Determine the (x, y) coordinate at the center of the cell enclosing the given text.  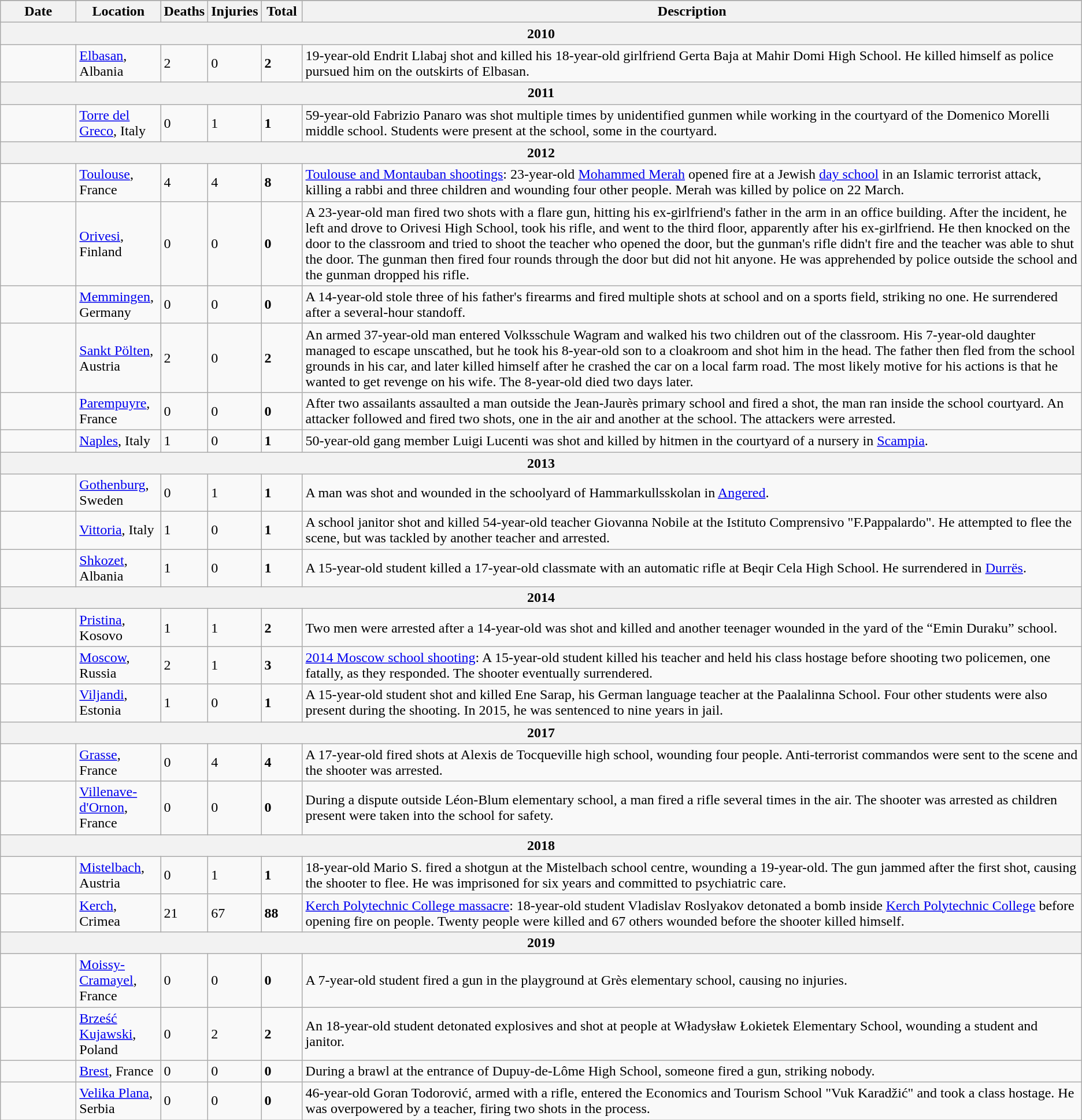
Parempuyre, France (118, 411)
Orivesi, Finland (118, 243)
Villenave-d'Ornon, France (118, 808)
A 7-year-old student fired a gun in the playground at Grès elementary school, causing no injuries. (692, 980)
Location (118, 12)
Elbasan, Albania (118, 64)
2013 (541, 463)
Torre del Greco, Italy (118, 123)
Total (282, 12)
Kerch, Crimea (118, 912)
8 (282, 183)
Velika Plana, Serbia (118, 1101)
Toulouse, France (118, 183)
Two men were arrested after a 14-year-old was shot and killed and another teenager wounded in the yard of the “Emin Duraku” school. (692, 628)
Memmingen, Germany (118, 304)
2018 (541, 845)
Moscow, Russia (118, 665)
Date (38, 12)
A 15-year-old student killed a 17-year-old classmate with an automatic rifle at Beqir Cela High School. He surrendered in Durrës. (692, 568)
During a brawl at the entrance of Dupuy-de-Lôme High School, someone fired a gun, striking nobody. (692, 1071)
50-year-old gang member Luigi Lucenti was shot and killed by hitmen in the courtyard of a nursery in Scampia. (692, 441)
Gothenburg, Sweden (118, 493)
Vittoria, Italy (118, 531)
88 (282, 912)
Deaths (184, 12)
21 (184, 912)
Brześć Kujawski, Poland (118, 1034)
Shkozet, Albania (118, 568)
Moissy-Cramayel, France (118, 980)
Injuries (235, 12)
Naples, Italy (118, 441)
Sankt Pölten, Austria (118, 357)
An 18-year-old student detonated explosives and shot at people at Władysław Łokietek Elementary School, wounding a student and janitor. (692, 1034)
Grasse, France (118, 762)
Pristina, Kosovo (118, 628)
2019 (541, 942)
2017 (541, 733)
A man was shot and wounded in the schoolyard of Hammarkullsskolan in Angered. (692, 493)
2014 (541, 598)
67 (235, 912)
Mistelbach, Austria (118, 875)
Viljandi, Estonia (118, 703)
2012 (541, 153)
2011 (541, 93)
Description (692, 12)
2010 (541, 34)
3 (282, 665)
Brest, France (118, 1071)
